Scan for the cell matching the given text and deliver its (x, y) coordinate at center. 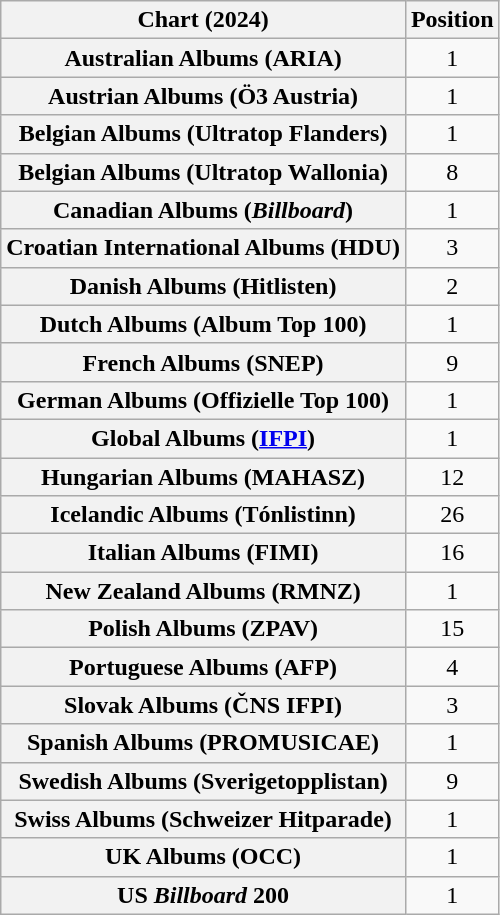
Spanish Albums (PROMUSICAE) (204, 743)
Canadian Albums (Billboard) (204, 210)
26 (452, 515)
Slovak Albums (ČNS IFPI) (204, 705)
Swiss Albums (Schweizer Hitparade) (204, 819)
Dutch Albums (Album Top 100) (204, 324)
2 (452, 286)
Polish Albums (ZPAV) (204, 629)
Global Albums (IFPI) (204, 438)
16 (452, 553)
UK Albums (OCC) (204, 857)
Position (452, 20)
12 (452, 477)
French Albums (SNEP) (204, 362)
Austrian Albums (Ö3 Austria) (204, 96)
Hungarian Albums (MAHASZ) (204, 477)
Danish Albums (Hitlisten) (204, 286)
15 (452, 629)
Chart (2024) (204, 20)
Portuguese Albums (AFP) (204, 667)
Italian Albums (FIMI) (204, 553)
Belgian Albums (Ultratop Wallonia) (204, 172)
US Billboard 200 (204, 895)
New Zealand Albums (RMNZ) (204, 591)
Swedish Albums (Sverigetopplistan) (204, 781)
Croatian International Albums (HDU) (204, 248)
Belgian Albums (Ultratop Flanders) (204, 134)
German Albums (Offizielle Top 100) (204, 400)
4 (452, 667)
8 (452, 172)
Australian Albums (ARIA) (204, 58)
Icelandic Albums (Tónlistinn) (204, 515)
